Find where the given text appears and provide that cell's center as (x, y) coordinate. 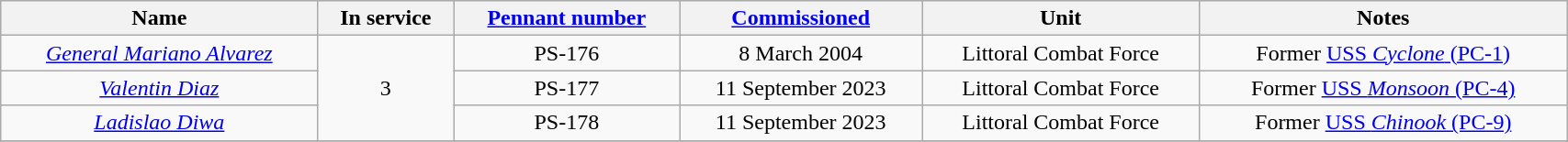
Former USS Monsoon (PC-4) (1383, 88)
Commissioned (801, 18)
Former USS Chinook (PC-9) (1383, 123)
Notes (1383, 18)
PS-176 (567, 53)
In service (386, 18)
Former USS Cyclone (PC-1) (1383, 53)
Unit (1061, 18)
PS-177 (567, 88)
8 March 2004 (801, 53)
Valentin Diaz (160, 88)
3 (386, 88)
PS-178 (567, 123)
Ladislao Diwa (160, 123)
Pennant number (567, 18)
Name (160, 18)
General Mariano Alvarez (160, 53)
